Pinpoint the cell where the given text exists, returning its [X, Y] midpoint coordinate. 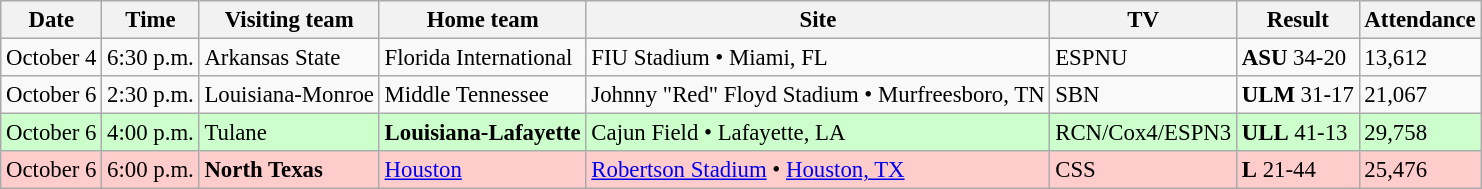
L 21-44 [1298, 170]
Robertson Stadium • Houston, TX [818, 170]
Louisiana-Monroe [289, 95]
Louisiana-Lafayette [482, 133]
Tulane [289, 133]
October 4 [52, 58]
Attendance [1420, 20]
21,067 [1420, 95]
2:30 p.m. [150, 95]
CSS [1144, 170]
Date [52, 20]
Home team [482, 20]
6:00 p.m. [150, 170]
ASU 34-20 [1298, 58]
SBN [1144, 95]
Johnny "Red" Floyd Stadium • Murfreesboro, TN [818, 95]
Result [1298, 20]
FIU Stadium • Miami, FL [818, 58]
13,612 [1420, 58]
ULL 41-13 [1298, 133]
Florida International [482, 58]
4:00 p.m. [150, 133]
Time [150, 20]
25,476 [1420, 170]
Visiting team [289, 20]
ULM 31-17 [1298, 95]
TV [1144, 20]
6:30 p.m. [150, 58]
North Texas [289, 170]
29,758 [1420, 133]
RCN/Cox4/ESPN3 [1144, 133]
Houston [482, 170]
ESPNU [1144, 58]
Site [818, 20]
Middle Tennessee [482, 95]
Arkansas State [289, 58]
Cajun Field • Lafayette, LA [818, 133]
